Output the [x, y] coordinate of the center of the cell containing the given text.  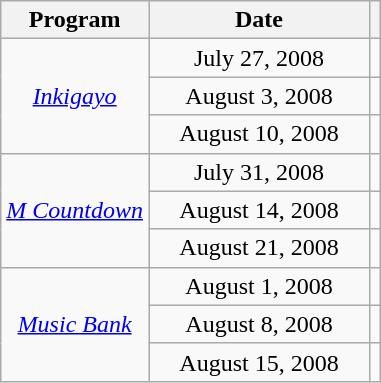
August 14, 2008 [258, 210]
August 21, 2008 [258, 248]
Date [258, 20]
August 8, 2008 [258, 324]
July 31, 2008 [258, 172]
August 10, 2008 [258, 134]
August 1, 2008 [258, 286]
Inkigayo [75, 96]
August 15, 2008 [258, 362]
M Countdown [75, 210]
July 27, 2008 [258, 58]
August 3, 2008 [258, 96]
Program [75, 20]
Music Bank [75, 324]
